Detect which cell encompasses the target text, then output its (X, Y) center coordinate. 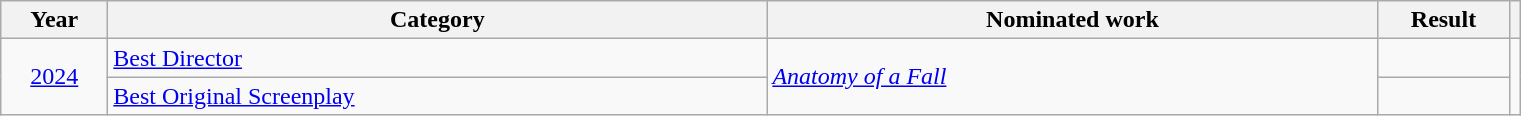
Anatomy of a Fall (1072, 77)
Result (1444, 20)
Nominated work (1072, 20)
2024 (54, 77)
Category (438, 20)
Best Director (438, 58)
Best Original Screenplay (438, 96)
Year (54, 20)
